Locate the cell with the specified text and output its [X, Y] center coordinate. 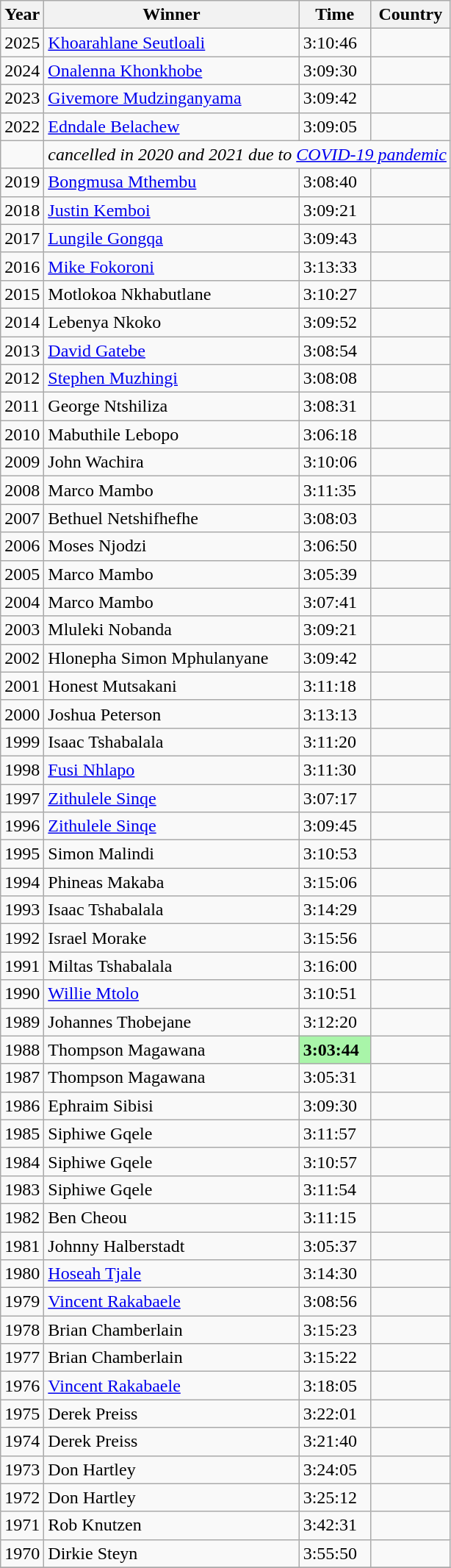
3:03:44 [335, 1050]
2008 [22, 490]
1975 [22, 1414]
3:10:57 [335, 1161]
2018 [22, 210]
3:06:18 [335, 434]
3:13:13 [335, 714]
1988 [22, 1050]
3:11:30 [335, 770]
Hoseah Tjale [172, 1274]
David Gatebe [172, 351]
2023 [22, 99]
Israel Morake [172, 938]
3:09:43 [335, 238]
Hlonepha Simon Mphulanyane [172, 658]
Dirkie Steyn [172, 1553]
Mabuthile Lebopo [172, 434]
Time [335, 15]
Phineas Makaba [172, 882]
George Ntshiliza [172, 407]
John Wachira [172, 462]
2005 [22, 574]
1994 [22, 882]
1987 [22, 1078]
1995 [22, 854]
1972 [22, 1497]
Johannes Thobejane [172, 1022]
3:07:17 [335, 798]
Bethuel Netshifhefhe [172, 518]
2022 [22, 126]
1978 [22, 1330]
Fusi Nhlapo [172, 770]
1984 [22, 1161]
Onalenna Khonkhobe [172, 71]
Moses Njodzi [172, 546]
3:05:31 [335, 1078]
3:11:15 [335, 1217]
1996 [22, 826]
3:15:06 [335, 882]
3:21:40 [335, 1442]
1986 [22, 1106]
1974 [22, 1442]
cancelled in 2020 and 2021 due to COVID-19 pandemic [248, 154]
3:12:20 [335, 1022]
3:07:41 [335, 602]
1981 [22, 1246]
Motlokoa Nkhabutlane [172, 294]
Rob Knutzen [172, 1525]
Mluleki Nobanda [172, 630]
Lungile Gongqa [172, 238]
3:15:22 [335, 1358]
Country [410, 15]
Honest Mutsakani [172, 686]
3:05:39 [335, 574]
Stephen Muzhingi [172, 379]
Willie Mtolo [172, 994]
2014 [22, 322]
3:18:05 [335, 1386]
2002 [22, 658]
2000 [22, 714]
1992 [22, 938]
Miltas Tshabalala [172, 966]
1973 [22, 1469]
3:11:54 [335, 1189]
Mike Fokoroni [172, 266]
1976 [22, 1386]
Justin Kemboi [172, 210]
3:10:51 [335, 994]
Givemore Mudzinganyama [172, 99]
1999 [22, 742]
2001 [22, 686]
2017 [22, 238]
3:08:08 [335, 379]
1998 [22, 770]
3:11:18 [335, 686]
1993 [22, 910]
1997 [22, 798]
3:10:46 [335, 43]
2006 [22, 546]
2016 [22, 266]
1970 [22, 1553]
2019 [22, 182]
2015 [22, 294]
Lebenya Nkoko [172, 322]
3:10:53 [335, 854]
3:42:31 [335, 1525]
1982 [22, 1217]
3:09:45 [335, 826]
1989 [22, 1022]
3:11:35 [335, 490]
3:11:20 [335, 742]
2007 [22, 518]
2010 [22, 434]
1991 [22, 966]
3:08:56 [335, 1302]
1971 [22, 1525]
3:15:56 [335, 938]
3:10:06 [335, 462]
2011 [22, 407]
3:09:52 [335, 322]
3:09:05 [335, 126]
1983 [22, 1189]
1977 [22, 1358]
3:14:29 [335, 910]
1980 [22, 1274]
Edndale Belachew [172, 126]
Ephraim Sibisi [172, 1106]
3:08:03 [335, 518]
3:16:00 [335, 966]
1985 [22, 1134]
Joshua Peterson [172, 714]
3:11:57 [335, 1134]
2012 [22, 379]
2025 [22, 43]
3:06:50 [335, 546]
Johnny Halberstadt [172, 1246]
3:08:40 [335, 182]
2004 [22, 602]
3:25:12 [335, 1497]
3:10:27 [335, 294]
2003 [22, 630]
Simon Malindi [172, 854]
2013 [22, 351]
3:14:30 [335, 1274]
Khoarahlane Seutloali [172, 43]
3:15:23 [335, 1330]
3:55:50 [335, 1553]
Year [22, 15]
3:24:05 [335, 1469]
Ben Cheou [172, 1217]
1979 [22, 1302]
3:13:33 [335, 266]
2024 [22, 71]
3:08:54 [335, 351]
1990 [22, 994]
3:08:31 [335, 407]
3:22:01 [335, 1414]
Winner [172, 15]
2009 [22, 462]
Bongmusa Mthembu [172, 182]
3:05:37 [335, 1246]
